Output the (x, y) coordinate of the center of the cell containing the given text.  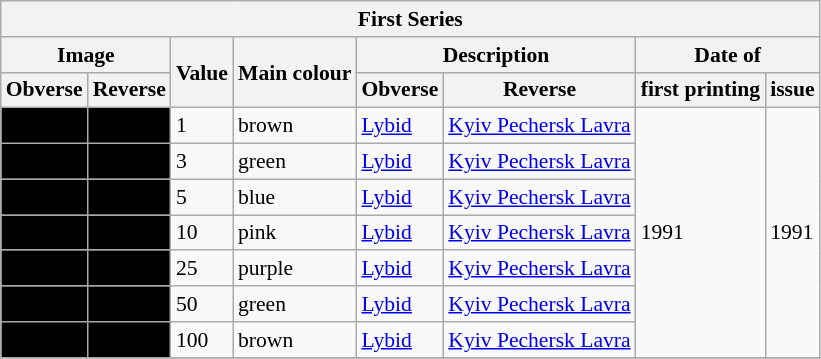
purple (294, 269)
pink (294, 233)
Date of (728, 55)
5 (202, 197)
Main colour (294, 72)
100 (202, 340)
50 (202, 304)
blue (294, 197)
Image (86, 55)
Description (496, 55)
Value (202, 72)
25 (202, 269)
First Series (410, 19)
3 (202, 162)
1 (202, 126)
10 (202, 233)
issue (792, 90)
first printing (700, 90)
